Capture the cell that displays the provided text and extract its [X, Y] central coordinate. 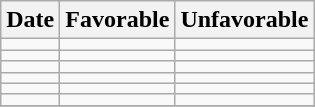
Favorable [118, 20]
Unfavorable [244, 20]
Date [30, 20]
